Detect which cell encompasses the target text, then output its (X, Y) center coordinate. 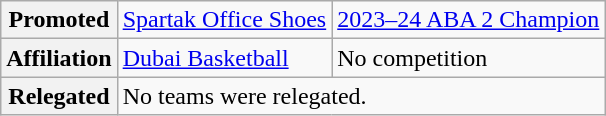
Spartak Office Shoes (224, 20)
Dubai Basketball (224, 58)
Affiliation (59, 58)
Relegated (59, 96)
2023–24 ABA 2 Champion (468, 20)
No teams were relegated. (361, 96)
No competition (468, 58)
Promoted (59, 20)
